Return [x, y] of the center of cell containing provided text 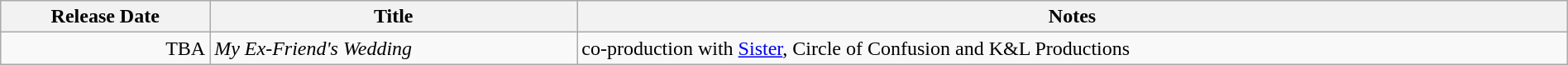
co-production with Sister, Circle of Confusion and K&L Productions [1072, 48]
TBA [106, 48]
Release Date [106, 17]
Notes [1072, 17]
My Ex-Friend's Wedding [394, 48]
Title [394, 17]
